Locate the cell with the specified text and output its [x, y] center coordinate. 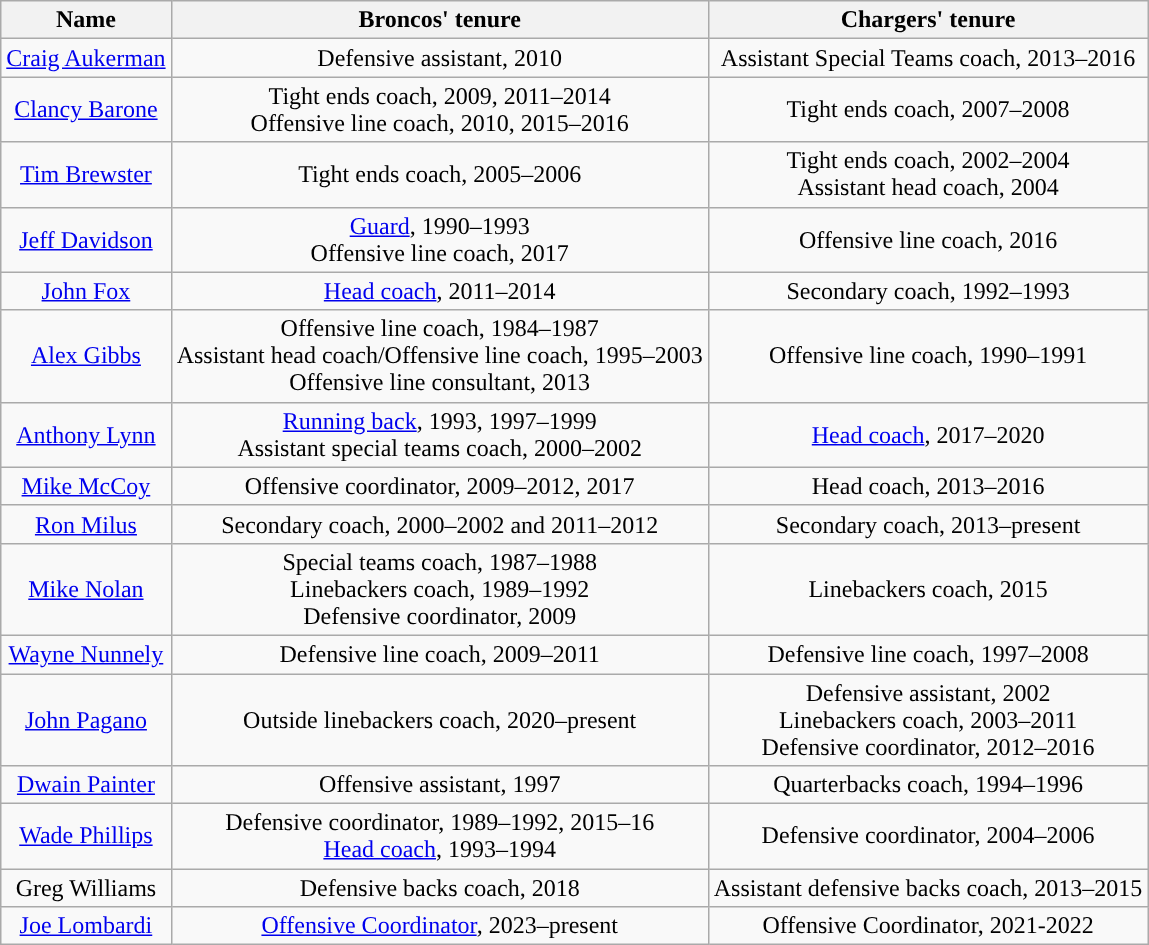
Tight ends coach, 2007–2008 [928, 110]
Defensive coordinator, 1989–1992, 2015–16Head coach, 1993–1994 [440, 836]
Head coach, 2013–2016 [928, 486]
Tim Brewster [86, 174]
Tight ends coach, 2002–2004Assistant head coach, 2004 [928, 174]
Ron Milus [86, 524]
Clancy Barone [86, 110]
John Pagano [86, 720]
Offensive line coach, 1990–1991 [928, 356]
Defensive assistant, 2002Linebackers coach, 2003–2011Defensive coordinator, 2012–2016 [928, 720]
Head coach, 2011–2014 [440, 291]
Joe Lombardi [86, 926]
Assistant Special Teams coach, 2013–2016 [928, 58]
Offensive line coach, 2016 [928, 240]
Quarterbacks coach, 1994–1996 [928, 785]
Tight ends coach, 2009, 2011–2014Offensive line coach, 2010, 2015–2016 [440, 110]
Offensive assistant, 1997 [440, 785]
Dwain Painter [86, 785]
Defensive line coach, 1997–2008 [928, 654]
Offensive Coordinator, 2023–present [440, 926]
Wayne Nunnely [86, 654]
Greg Williams [86, 888]
Defensive coordinator, 2004–2006 [928, 836]
Head coach, 2017–2020 [928, 434]
Anthony Lynn [86, 434]
Secondary coach, 2013–present [928, 524]
Offensive line coach, 1984–1987Assistant head coach/Offensive line coach, 1995–2003Offensive line consultant, 2013 [440, 356]
Craig Aukerman [86, 58]
John Fox [86, 291]
Offensive coordinator, 2009–2012, 2017 [440, 486]
Running back, 1993, 1997–1999Assistant special teams coach, 2000–2002 [440, 434]
Guard, 1990–1993Offensive line coach, 2017 [440, 240]
Offensive Coordinator, 2021-2022 [928, 926]
Name [86, 20]
Linebackers coach, 2015 [928, 589]
Alex Gibbs [86, 356]
Defensive backs coach, 2018 [440, 888]
Defensive assistant, 2010 [440, 58]
Special teams coach, 1987–1988Linebackers coach, 1989–1992Defensive coordinator, 2009 [440, 589]
Secondary coach, 1992–1993 [928, 291]
Mike McCoy [86, 486]
Chargers' tenure [928, 20]
Jeff Davidson [86, 240]
Outside linebackers coach, 2020–present [440, 720]
Tight ends coach, 2005–2006 [440, 174]
Assistant defensive backs coach, 2013–2015 [928, 888]
Mike Nolan [86, 589]
Secondary coach, 2000–2002 and 2011–2012 [440, 524]
Broncos' tenure [440, 20]
Defensive line coach, 2009–2011 [440, 654]
Wade Phillips [86, 836]
